Determine the (x, y) coordinate at the center of the cell enclosing the given text.  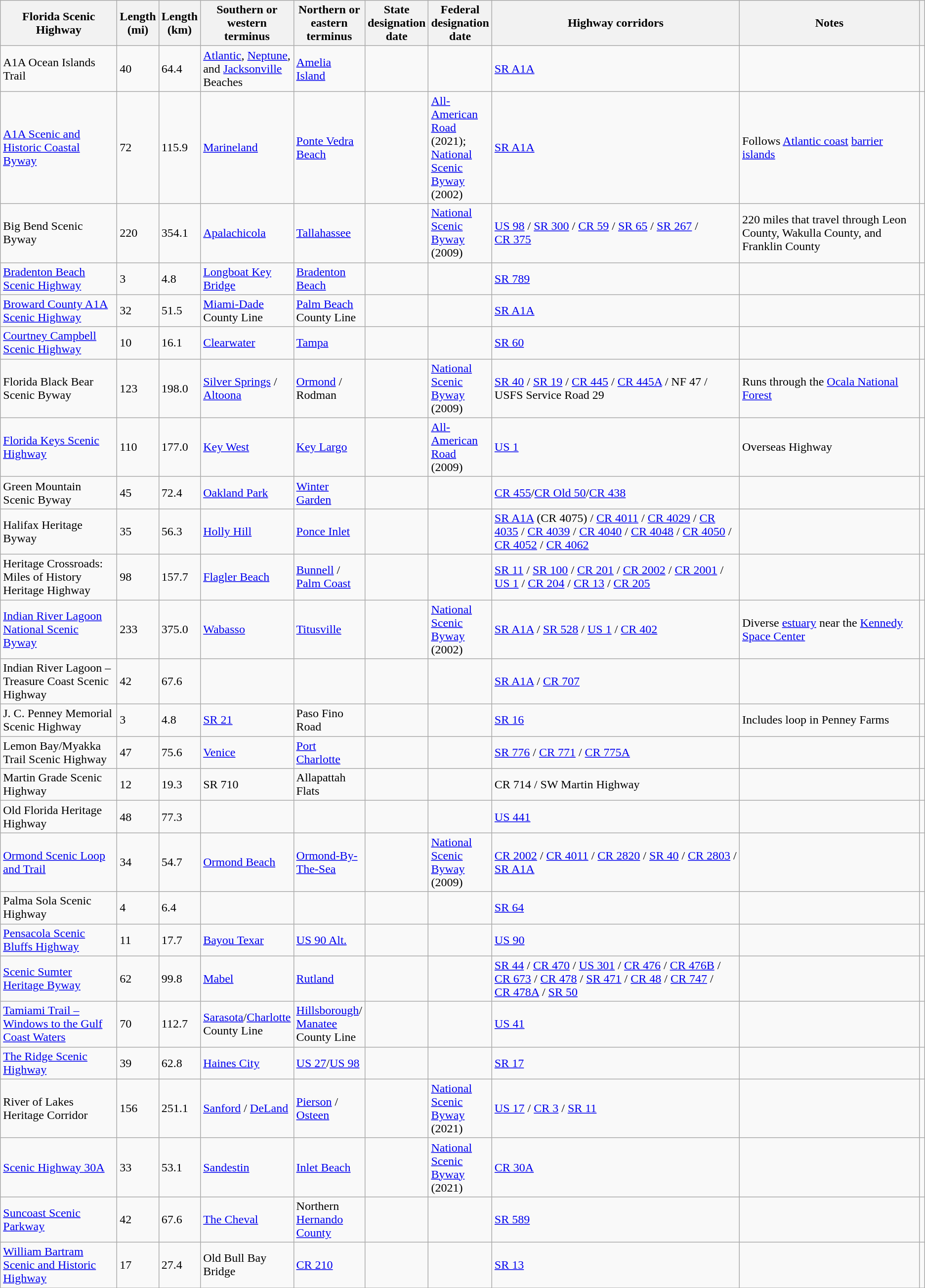
10 (138, 343)
220 (138, 233)
35 (138, 531)
Length (mi) (138, 23)
Ormond / Rodman (329, 388)
62 (138, 979)
Northern Hernando County (329, 1219)
Amelia Island (329, 69)
Bradenton Beach (329, 279)
110 (138, 447)
Scenic Highway 30A (59, 1167)
CR 210 (329, 1265)
CR 714 / SW Martin Highway (616, 785)
Bayou Texar (247, 940)
William Bartram Scenic and Historic Highway (59, 1265)
Apalachicola (247, 233)
SR A1A / SR 528 / US 1 / CR 402 (616, 630)
Highway corridors (616, 23)
Overseas Highway (829, 447)
All-American Road (2009) (460, 447)
375.0 (179, 630)
27.4 (179, 1265)
Tampa (329, 343)
Federal designation date (460, 23)
77.3 (179, 816)
Atlantic, Neptune, and Jacksonville Beaches (247, 69)
Sandestin (247, 1167)
51.5 (179, 310)
220 miles that travel through Leon County, Wakulla County, and Franklin County (829, 233)
54.7 (179, 862)
Sarasota/Charlotte County Line (247, 1024)
Silver Springs / Altoona (247, 388)
Longboat Key Bridge (247, 279)
Key West (247, 447)
Includes loop in Penney Farms (829, 721)
177.0 (179, 447)
115.9 (179, 147)
US 90 Alt. (329, 940)
Scenic Sumter Heritage Byway (59, 979)
Suncoast Scenic Parkway (59, 1219)
Holly Hill (247, 531)
Clearwater (247, 343)
Ormond-By-The-Sea (329, 862)
19.3 (179, 785)
SR 776 / CR 771 / CR 775A (616, 752)
53.1 (179, 1167)
Tamiami Trail – Windows to the Gulf Coast Waters (59, 1024)
Old Bull Bay Bridge (247, 1265)
SR 21 (247, 721)
SR 60 (616, 343)
Haines City (247, 1063)
A1A Scenic and Historic Coastal Byway (59, 147)
Big Bend Scenic Byway (59, 233)
Rutland (329, 979)
Florida Scenic Highway (59, 23)
Ormond Beach (247, 862)
SR 16 (616, 721)
State designation date (396, 23)
Lemon Bay/Myakka Trail Scenic Highway (59, 752)
156 (138, 1108)
The Ridge Scenic Highway (59, 1063)
354.1 (179, 233)
Sanford / DeLand (247, 1108)
SR 710 (247, 785)
198.0 (179, 388)
6.4 (179, 907)
11 (138, 940)
A1A Ocean Islands Trail (59, 69)
SR A1A / CR 707 (616, 682)
4 (138, 907)
SR 789 (616, 279)
Diverse estuary near the Kennedy Space Center (829, 630)
Southern or western terminus (247, 23)
The Cheval (247, 1219)
Heritage Crossroads: Miles of History Heritage Highway (59, 577)
Courtney Campbell Scenic Highway (59, 343)
Green Mountain Scenic Byway (59, 492)
US 90 (616, 940)
CR 2002 / CR 4011 / CR 2820 / SR 40 / CR 2803 / SR A1A (616, 862)
Martin Grade Scenic Highway (59, 785)
Runs through the Ocala National Forest (829, 388)
12 (138, 785)
SR 13 (616, 1265)
Northern or eastern terminus (329, 23)
Titusville (329, 630)
SR 17 (616, 1063)
US 441 (616, 816)
Ormond Scenic Loop and Trail (59, 862)
48 (138, 816)
17.7 (179, 940)
Paso Fino Road (329, 721)
Old Florida Heritage Highway (59, 816)
River of Lakes Heritage Corridor (59, 1108)
251.1 (179, 1108)
SR 44 / CR 470 / US 301 / CR 476 / CR 476B / CR 673 / CR 478 / SR 471 / CR 48 / CR 747 / CR 478A / SR 50 (616, 979)
Allapattah Flats (329, 785)
US 27/US 98 (329, 1063)
Port Charlotte (329, 752)
Bradenton Beach Scenic Highway (59, 279)
157.7 (179, 577)
Indian River Lagoon – Treasure Coast Scenic Highway (59, 682)
123 (138, 388)
Indian River Lagoon National Scenic Byway (59, 630)
Mabel (247, 979)
Bunnell / Palm Coast (329, 577)
Pierson / Osteen (329, 1108)
64.4 (179, 69)
Palma Sola Scenic Highway (59, 907)
Length (km) (179, 23)
Florida Black Bear Scenic Byway (59, 388)
16.1 (179, 343)
33 (138, 1167)
Palm Beach County Line (329, 310)
All-American Road (2021); National Scenic Byway (2002) (460, 147)
Broward County A1A Scenic Highway (59, 310)
70 (138, 1024)
Ponce Inlet (329, 531)
47 (138, 752)
39 (138, 1063)
45 (138, 492)
62.8 (179, 1063)
Halifax Heritage Byway (59, 531)
112.7 (179, 1024)
34 (138, 862)
SR 40 / SR 19 / CR 445 / CR 445A / NF 47 / USFS Service Road 29 (616, 388)
US 17 / CR 3 / SR 11 (616, 1108)
Florida Keys Scenic Highway (59, 447)
98 (138, 577)
Winter Garden (329, 492)
SR A1A (CR 4075) / CR 4011 / CR 4029 / CR 4035 / CR 4039 / CR 4040 / CR 4048 / CR 4050 / CR 4052 / CR 4062 (616, 531)
40 (138, 69)
US 41 (616, 1024)
SR 11 / SR 100 / CR 201 / CR 2002 / CR 2001 / US 1 / CR 204 / CR 13 / CR 205 (616, 577)
SR 64 (616, 907)
US 98 / SR 300 / CR 59 / SR 65 / SR 267 / CR 375 (616, 233)
72 (138, 147)
Hillsborough/ Manatee County Line (329, 1024)
Tallahassee (329, 233)
Pensacola Scenic Bluffs Highway (59, 940)
56.3 (179, 531)
17 (138, 1265)
32 (138, 310)
Wabasso (247, 630)
Ponte Vedra Beach (329, 147)
72.4 (179, 492)
US 1 (616, 447)
Notes (829, 23)
CR 455/CR Old 50/CR 438 (616, 492)
Flagler Beach (247, 577)
Venice (247, 752)
99.8 (179, 979)
Marineland (247, 147)
CR 30A (616, 1167)
SR 589 (616, 1219)
Oakland Park (247, 492)
J. C. Penney Memorial Scenic Highway (59, 721)
National Scenic Byway (2002) (460, 630)
233 (138, 630)
Miami-Dade County Line (247, 310)
Follows Atlantic coast barrier islands (829, 147)
75.6 (179, 752)
Inlet Beach (329, 1167)
Key Largo (329, 447)
